Return the [x, y] coordinate for the center point of the cell that contains the specified text.  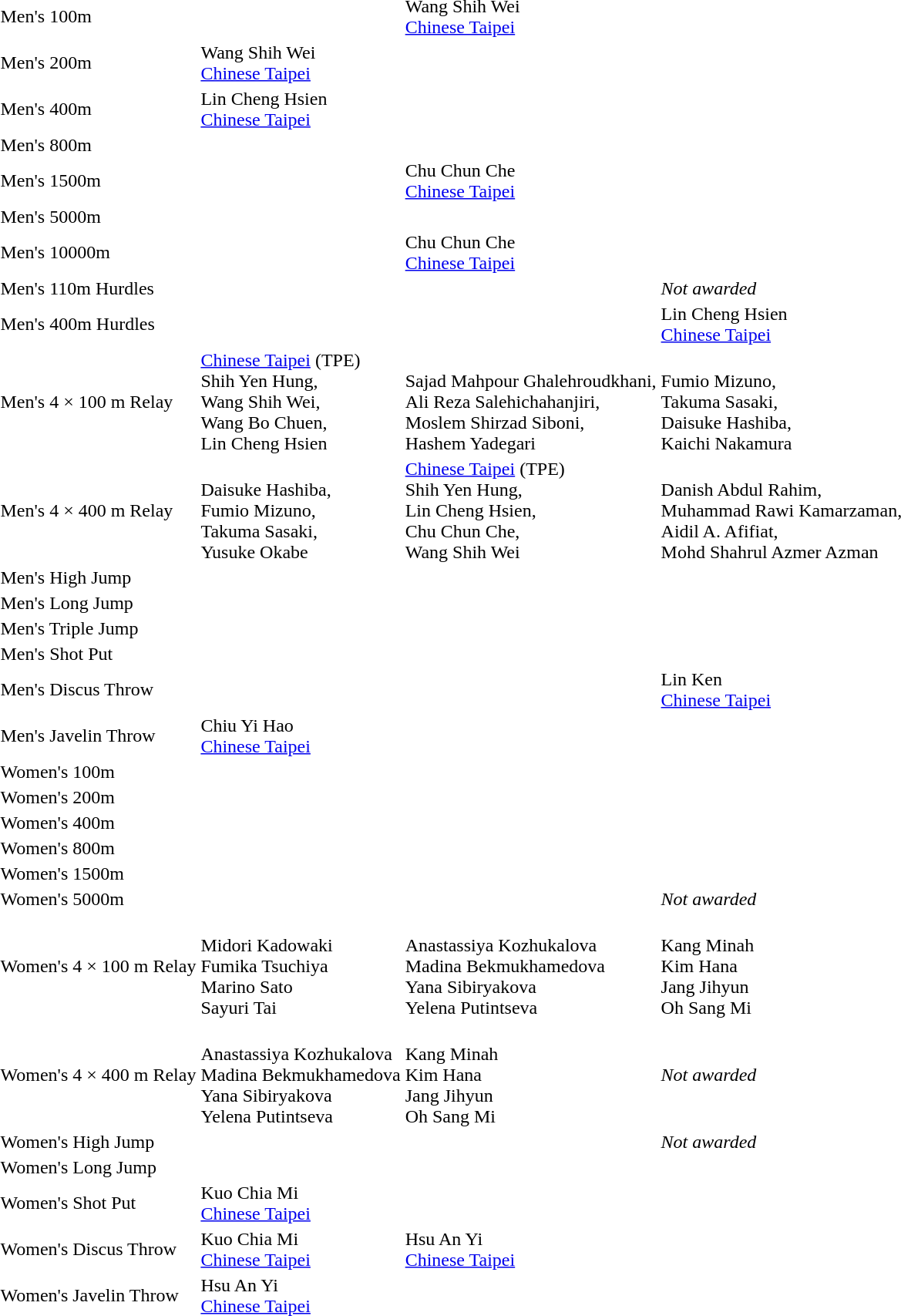
Chiu Yi Hao Chinese Taipei [301, 735]
Chinese Taipei (TPE)Shih Yen Hung,Lin Cheng Hsien,Chu Chun Che,Wang Shih Wei [530, 510]
Chinese Taipei (TPE)Shih Yen Hung,Wang Shih Wei,Wang Bo Chuen,Lin Cheng Hsien [301, 402]
Lin Cheng Hsien Chinese Taipei [301, 109]
Hsu An Yi Chinese Taipei [530, 1249]
Daisuke Hashiba,Fumio Mizuno,Takuma Sasaki,Yusuke Okabe [301, 510]
Sajad Mahpour Ghalehroudkhani,Ali Reza Salehichahanjiri,Moslem Shirzad Siboni,Hashem Yadegari [530, 402]
Midori KadowakiFumika TsuchiyaMarino SatoSayuri Tai [301, 966]
Kang MinahKim HanaJang JihyunOh Sang Mi [530, 1075]
Wang Shih Wei Chinese Taipei [301, 63]
